Scan for the cell matching the given text and deliver its [X, Y] coordinate at center. 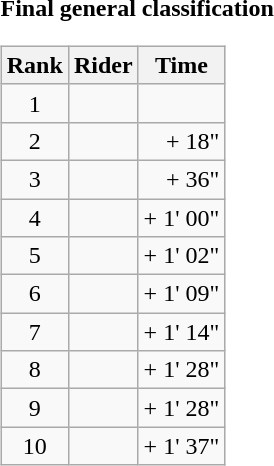
9 [34, 408]
3 [34, 179]
5 [34, 256]
7 [34, 332]
+ 1' 02" [182, 256]
Time [182, 65]
6 [34, 294]
+ 1' 09" [182, 294]
Rider [103, 65]
1 [34, 103]
+ 18" [182, 141]
10 [34, 446]
+ 1' 14" [182, 332]
8 [34, 370]
+ 1' 37" [182, 446]
Rank [34, 65]
+ 1' 00" [182, 217]
4 [34, 217]
2 [34, 141]
+ 36" [182, 179]
